Scan for the cell matching the given text and deliver its [X, Y] coordinate at center. 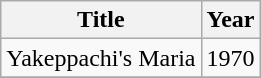
Title [101, 20]
Year [230, 20]
Yakeppachi's Maria [101, 58]
1970 [230, 58]
